Pinpoint the cell where the given text exists, returning its [x, y] midpoint coordinate. 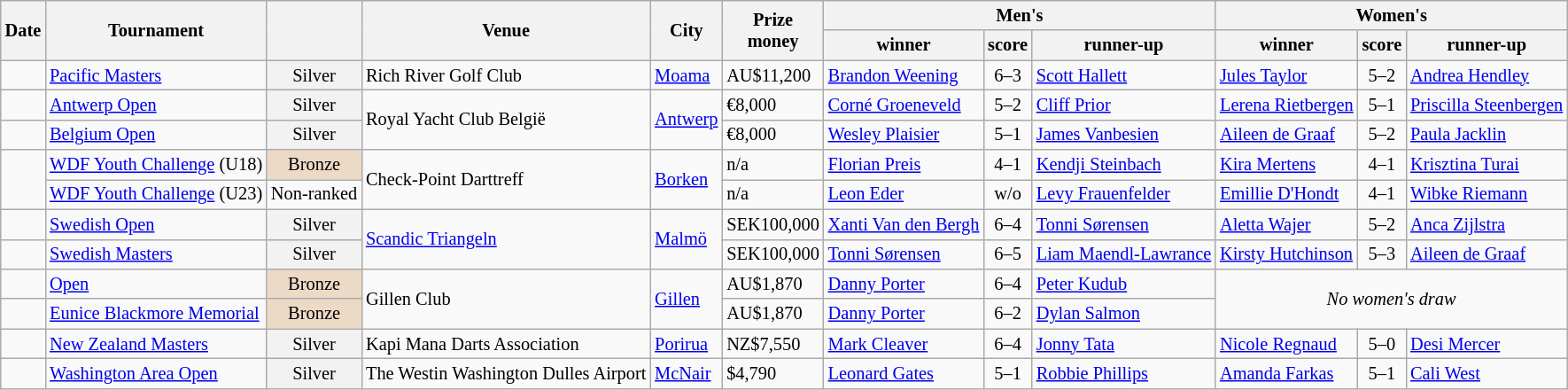
Swedish Open [156, 224]
Antwerp Open [156, 105]
Borken [686, 179]
Anca Zijlstra [1486, 224]
Washington Area Open [156, 373]
5–3 [1382, 254]
Swedish Masters [156, 254]
Jules Taylor [1286, 75]
Scandic Triangeln [506, 239]
Florian Preis [904, 165]
Leonard Gates [904, 373]
Lerena Rietbergen [1286, 105]
Scott Hallett [1123, 75]
Wesley Plaisier [904, 135]
Belgium Open [156, 135]
Paula Jacklin [1486, 135]
Venue [506, 30]
Xanti Van den Bergh [904, 224]
Kendji Steinbach [1123, 165]
Mark Cleaver [904, 344]
Non-ranked [314, 194]
The Westin Washington Dulles Airport [506, 373]
Leon Eder [904, 194]
Levy Frauenfelder [1123, 194]
WDF Youth Challenge (U23) [156, 194]
Wibke Riemann [1486, 194]
Eunice Blackmore Memorial [156, 314]
Kirsty Hutchinson [1286, 254]
Aletta Wajer [1286, 224]
Royal Yacht Club België [506, 119]
w/o [1008, 194]
Malmö [686, 239]
Gillen [686, 298]
Corné Groeneveld [904, 105]
$4,790 [772, 373]
AU$11,200 [772, 75]
Peter Kudub [1123, 284]
Desi Mercer [1486, 344]
Moama [686, 75]
Antwerp [686, 119]
Brandon Weening [904, 75]
Kira Mertens [1286, 165]
Women's [1391, 15]
WDF Youth Challenge (U18) [156, 165]
Nicole Regnaud [1286, 344]
Check-Point Darttreff [506, 179]
Open [156, 284]
Krisztina Turai [1486, 165]
5–0 [1382, 344]
Priscilla Steenbergen [1486, 105]
Andrea Hendley [1486, 75]
Prizemoney [772, 30]
Kapi Mana Darts Association [506, 344]
Rich River Golf Club [506, 75]
James Vanbesien [1123, 135]
6–2 [1008, 314]
Cliff Prior [1123, 105]
No women's draw [1391, 298]
Liam Maendl-Lawrance [1123, 254]
Cali West [1486, 373]
Dylan Salmon [1123, 314]
Amanda Farkas [1286, 373]
Date [23, 30]
Pacific Masters [156, 75]
McNair [686, 373]
NZ$7,550 [772, 344]
Emillie D'Hondt [1286, 194]
Jonny Tata [1123, 344]
Porirua [686, 344]
6–3 [1008, 75]
Robbie Phillips [1123, 373]
New Zealand Masters [156, 344]
City [686, 30]
6–5 [1008, 254]
Gillen Club [506, 298]
Tournament [156, 30]
Men's [1020, 15]
